Detect which cell encompasses the target text, then output its [X, Y] center coordinate. 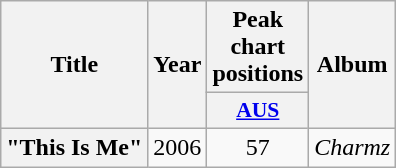
Year [178, 65]
2006 [178, 147]
AUS [258, 111]
Title [74, 65]
Charmz [352, 147]
"This Is Me" [74, 147]
Album [352, 65]
57 [258, 147]
Peak chart positions [258, 47]
